Return the [X, Y] coordinate for the center point of the cell that contains the specified text.  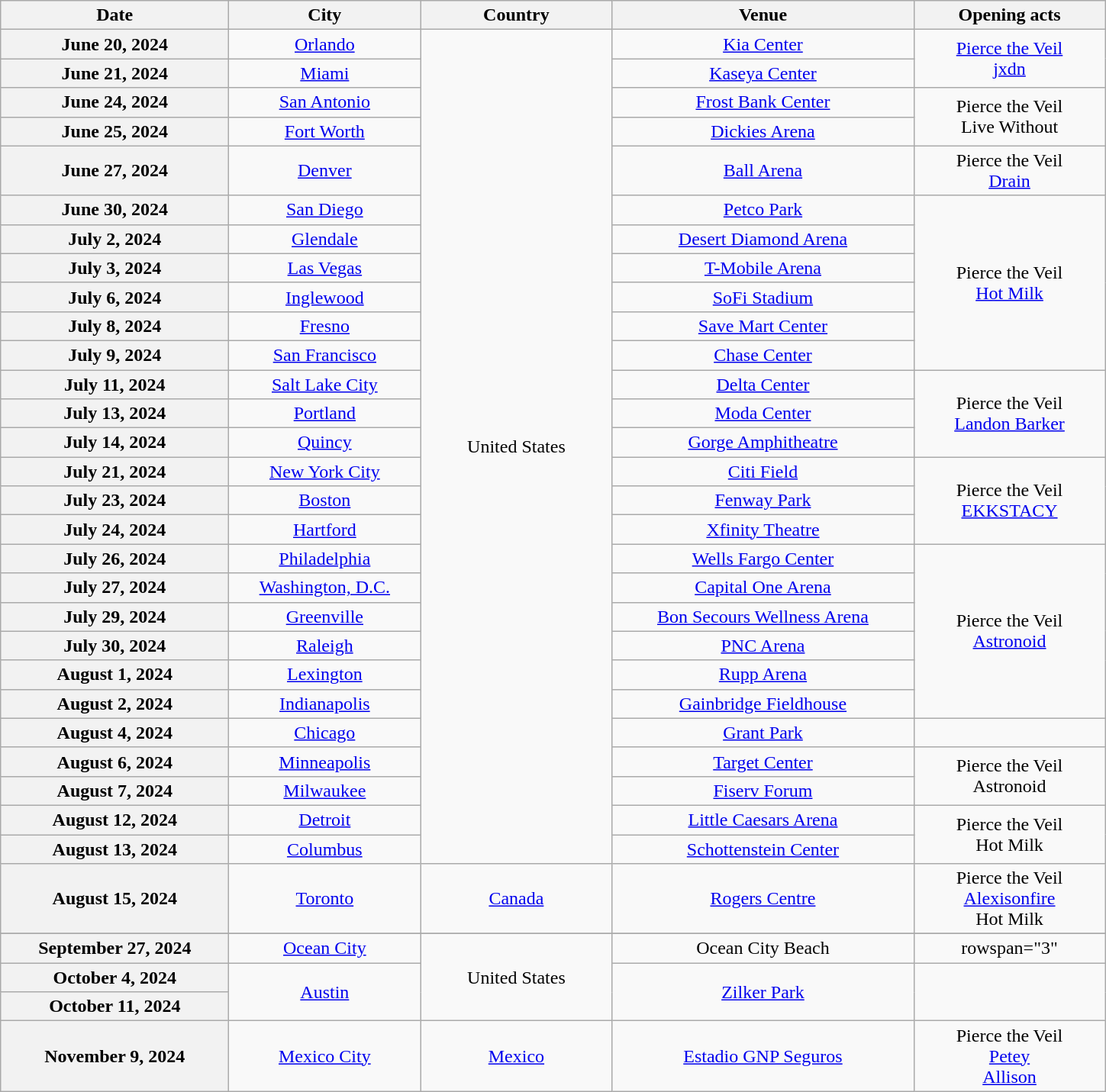
Target Center [763, 762]
August 12, 2024 [114, 820]
July 24, 2024 [114, 530]
San Diego [325, 210]
Columbus [325, 849]
July 27, 2024 [114, 588]
Date [114, 15]
Pierce the VeilLandon Barker [1009, 413]
Gorge Amphitheatre [763, 443]
City [325, 15]
June 30, 2024 [114, 210]
Dickies Arena [763, 131]
New York City [325, 472]
June 25, 2024 [114, 131]
Toronto [325, 899]
Boston [325, 501]
Fiserv Forum [763, 791]
July 11, 2024 [114, 384]
August 13, 2024 [114, 849]
July 14, 2024 [114, 443]
October 11, 2024 [114, 1007]
June 21, 2024 [114, 73]
Citi Field [763, 472]
June 27, 2024 [114, 171]
Zilker Park [763, 992]
Opening acts [1009, 15]
August 1, 2024 [114, 675]
Canada [516, 899]
Mexico [516, 1056]
Gainbridge Fieldhouse [763, 704]
T-Mobile Arena [763, 268]
Philadelphia [325, 559]
Orlando [325, 44]
July 21, 2024 [114, 472]
Delta Center [763, 384]
July 30, 2024 [114, 646]
Milwaukee [325, 791]
July 29, 2024 [114, 617]
Bon Secours Wellness Arena [763, 617]
Pierce the VeilAlexisonfireHot Milk [1009, 899]
October 4, 2024 [114, 978]
Rupp Arena [763, 675]
July 6, 2024 [114, 297]
July 9, 2024 [114, 355]
Portland [325, 414]
August 6, 2024 [114, 762]
Pierce the VeilPeteyAllison [1009, 1056]
SoFi Stadium [763, 297]
Denver [325, 171]
Xfinity Theatre [763, 530]
Pierce the Veiljxdn [1009, 59]
July 23, 2024 [114, 501]
Rogers Centre [763, 899]
Detroit [325, 820]
Pierce the VeilEKKSTACY [1009, 501]
Estadio GNP Seguros [763, 1056]
November 9, 2024 [114, 1056]
Little Caesars Arena [763, 820]
Las Vegas [325, 268]
Capital One Arena [763, 588]
Raleigh [325, 646]
July 13, 2024 [114, 414]
Minneapolis [325, 762]
Moda Center [763, 414]
Kia Center [763, 44]
Miami [325, 73]
rowspan="3" [1009, 949]
PNC Arena [763, 646]
Hartford [325, 530]
August 7, 2024 [114, 791]
Indianapolis [325, 704]
Grant Park [763, 733]
July 3, 2024 [114, 268]
Greenville [325, 617]
Kaseya Center [763, 73]
Chicago [325, 733]
Frost Bank Center [763, 102]
Inglewood [325, 297]
June 24, 2024 [114, 102]
August 15, 2024 [114, 899]
Ball Arena [763, 171]
Lexington [325, 675]
June 20, 2024 [114, 44]
Pierce the VeilDrain [1009, 171]
July 8, 2024 [114, 326]
Austin [325, 992]
Ocean City Beach [763, 949]
Wells Fargo Center [763, 559]
Pierce the VeilLive Without [1009, 117]
September 27, 2024 [114, 949]
Fort Worth [325, 131]
Schottenstein Center [763, 849]
August 2, 2024 [114, 704]
August 4, 2024 [114, 733]
Petco Park [763, 210]
Ocean City [325, 949]
Washington, D.C. [325, 588]
San Francisco [325, 355]
Venue [763, 15]
Fenway Park [763, 501]
San Antonio [325, 102]
Desert Diamond Arena [763, 239]
Quincy [325, 443]
Fresno [325, 326]
Save Mart Center [763, 326]
Glendale [325, 239]
Salt Lake City [325, 384]
Mexico City [325, 1056]
Chase Center [763, 355]
July 26, 2024 [114, 559]
July 2, 2024 [114, 239]
Country [516, 15]
